Pinpoint the cell where the given text exists, returning its [X, Y] midpoint coordinate. 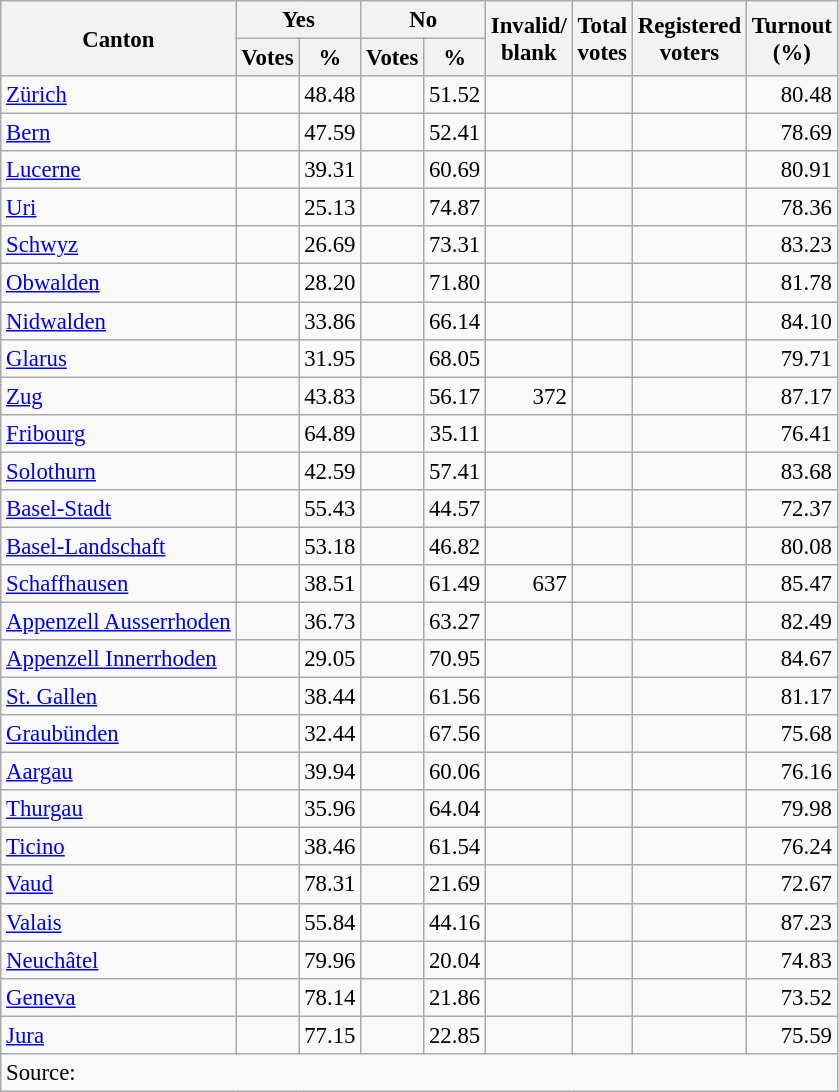
76.41 [792, 433]
82.49 [792, 621]
Solothurn [118, 471]
Graubünden [118, 734]
46.82 [455, 546]
Ticino [118, 847]
72.37 [792, 509]
No [424, 20]
78.31 [330, 885]
64.04 [455, 809]
Basel-Landschaft [118, 546]
Obwalden [118, 283]
80.91 [792, 170]
79.71 [792, 358]
57.41 [455, 471]
28.20 [330, 283]
Nidwalden [118, 321]
61.49 [455, 584]
32.44 [330, 734]
38.46 [330, 847]
39.94 [330, 772]
51.52 [455, 95]
56.17 [455, 396]
Appenzell Ausserrhoden [118, 621]
68.05 [455, 358]
Turnout(%) [792, 38]
83.23 [792, 245]
67.56 [455, 734]
21.69 [455, 885]
76.16 [792, 772]
71.80 [455, 283]
Zürich [118, 95]
78.36 [792, 208]
60.69 [455, 170]
53.18 [330, 546]
Jura [118, 1035]
35.96 [330, 809]
Yes [298, 20]
77.15 [330, 1035]
81.17 [792, 697]
84.67 [792, 659]
43.83 [330, 396]
Canton [118, 38]
73.31 [455, 245]
Source: [419, 1073]
39.31 [330, 170]
26.69 [330, 245]
75.59 [792, 1035]
78.14 [330, 997]
Uri [118, 208]
31.95 [330, 358]
Fribourg [118, 433]
Neuchâtel [118, 960]
73.52 [792, 997]
83.68 [792, 471]
25.13 [330, 208]
20.04 [455, 960]
44.16 [455, 922]
47.59 [330, 133]
Basel-Stadt [118, 509]
80.48 [792, 95]
74.83 [792, 960]
38.51 [330, 584]
Bern [118, 133]
Vaud [118, 885]
87.17 [792, 396]
Glarus [118, 358]
44.57 [455, 509]
Lucerne [118, 170]
Schaffhausen [118, 584]
Zug [118, 396]
72.67 [792, 885]
Aargau [118, 772]
78.69 [792, 133]
70.95 [455, 659]
87.23 [792, 922]
64.89 [330, 433]
85.47 [792, 584]
Totalvotes [602, 38]
60.06 [455, 772]
372 [530, 396]
Appenzell Innerrhoden [118, 659]
38.44 [330, 697]
Thurgau [118, 809]
21.86 [455, 997]
Invalid/blank [530, 38]
79.96 [330, 960]
55.43 [330, 509]
637 [530, 584]
76.24 [792, 847]
Schwyz [118, 245]
Geneva [118, 997]
63.27 [455, 621]
Registeredvoters [689, 38]
42.59 [330, 471]
35.11 [455, 433]
55.84 [330, 922]
81.78 [792, 283]
29.05 [330, 659]
61.56 [455, 697]
St. Gallen [118, 697]
48.48 [330, 95]
52.41 [455, 133]
74.87 [455, 208]
Valais [118, 922]
22.85 [455, 1035]
79.98 [792, 809]
80.08 [792, 546]
61.54 [455, 847]
66.14 [455, 321]
36.73 [330, 621]
33.86 [330, 321]
75.68 [792, 734]
84.10 [792, 321]
